Search for the cell housing the specified text and yield its (X, Y) center coordinate. 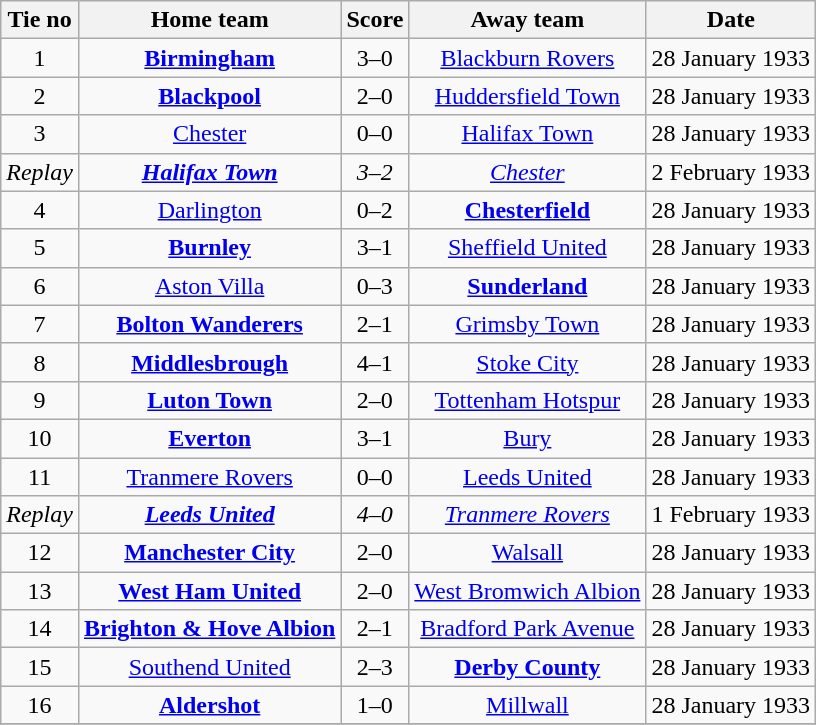
Brighton & Hove Albion (209, 629)
11 (40, 477)
Birmingham (209, 58)
Luton Town (209, 400)
Millwall (528, 705)
6 (40, 286)
12 (40, 553)
0–2 (375, 210)
Darlington (209, 210)
2–3 (375, 667)
Middlesbrough (209, 362)
West Ham United (209, 591)
7 (40, 324)
Blackpool (209, 96)
Manchester City (209, 553)
15 (40, 667)
3–0 (375, 58)
10 (40, 438)
Aston Villa (209, 286)
Home team (209, 20)
Sheffield United (528, 248)
2 (40, 96)
Grimsby Town (528, 324)
West Bromwich Albion (528, 591)
14 (40, 629)
9 (40, 400)
1 February 1933 (731, 515)
Blackburn Rovers (528, 58)
Southend United (209, 667)
Chesterfield (528, 210)
5 (40, 248)
Burnley (209, 248)
8 (40, 362)
Tie no (40, 20)
16 (40, 705)
4–1 (375, 362)
3 (40, 134)
Away team (528, 20)
Huddersfield Town (528, 96)
Derby County (528, 667)
4–0 (375, 515)
Aldershot (209, 705)
Date (731, 20)
3–2 (375, 172)
Stoke City (528, 362)
1 (40, 58)
4 (40, 210)
0–3 (375, 286)
Sunderland (528, 286)
Everton (209, 438)
Tottenham Hotspur (528, 400)
Bolton Wanderers (209, 324)
Score (375, 20)
Bradford Park Avenue (528, 629)
13 (40, 591)
2 February 1933 (731, 172)
Bury (528, 438)
1–0 (375, 705)
Walsall (528, 553)
